Scan for the cell matching the given text and deliver its [x, y] coordinate at center. 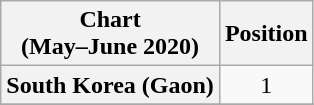
1 [266, 85]
Position [266, 34]
Chart(May–June 2020) [110, 34]
South Korea (Gaon) [110, 85]
